Find where the given text appears and provide that cell's center as (X, Y) coordinate. 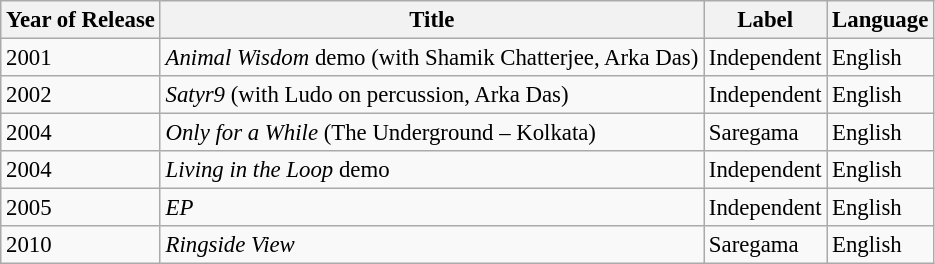
2010 (80, 245)
Ringside View (432, 245)
Title (432, 20)
2002 (80, 95)
Label (766, 20)
Language (880, 20)
EP (432, 208)
Living in the Loop demo (432, 170)
2005 (80, 208)
Only for a While (The Underground – Kolkata) (432, 133)
Animal Wisdom demo (with Shamik Chatterjee, Arka Das) (432, 58)
Satyr9 (with Ludo on percussion, Arka Das) (432, 95)
2001 (80, 58)
Year of Release (80, 20)
